Identify which cell holds the provided text, then report its (x, y) central coordinate. 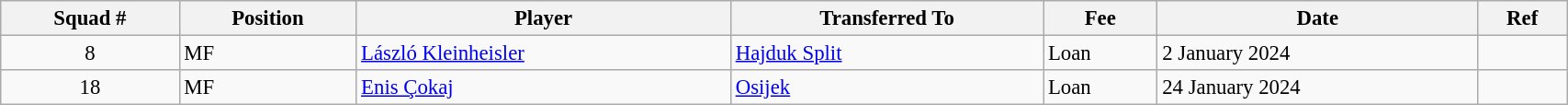
18 (90, 87)
László Kleinheisler (544, 53)
Fee (1100, 18)
Ref (1523, 18)
Date (1317, 18)
Player (544, 18)
Squad # (90, 18)
8 (90, 53)
24 January 2024 (1317, 87)
Osijek (886, 87)
Position (268, 18)
Enis Çokaj (544, 87)
2 January 2024 (1317, 53)
Transferred To (886, 18)
Hajduk Split (886, 53)
